Identify which cell holds the provided text, then report its (X, Y) central coordinate. 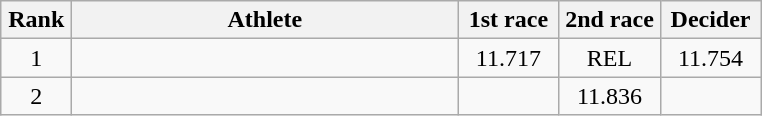
11.836 (610, 96)
1 (36, 58)
Decider (710, 20)
REL (610, 58)
11.754 (710, 58)
Athlete (265, 20)
11.717 (508, 58)
2nd race (610, 20)
1st race (508, 20)
2 (36, 96)
Rank (36, 20)
